Find where the given text appears and provide that cell's center as (x, y) coordinate. 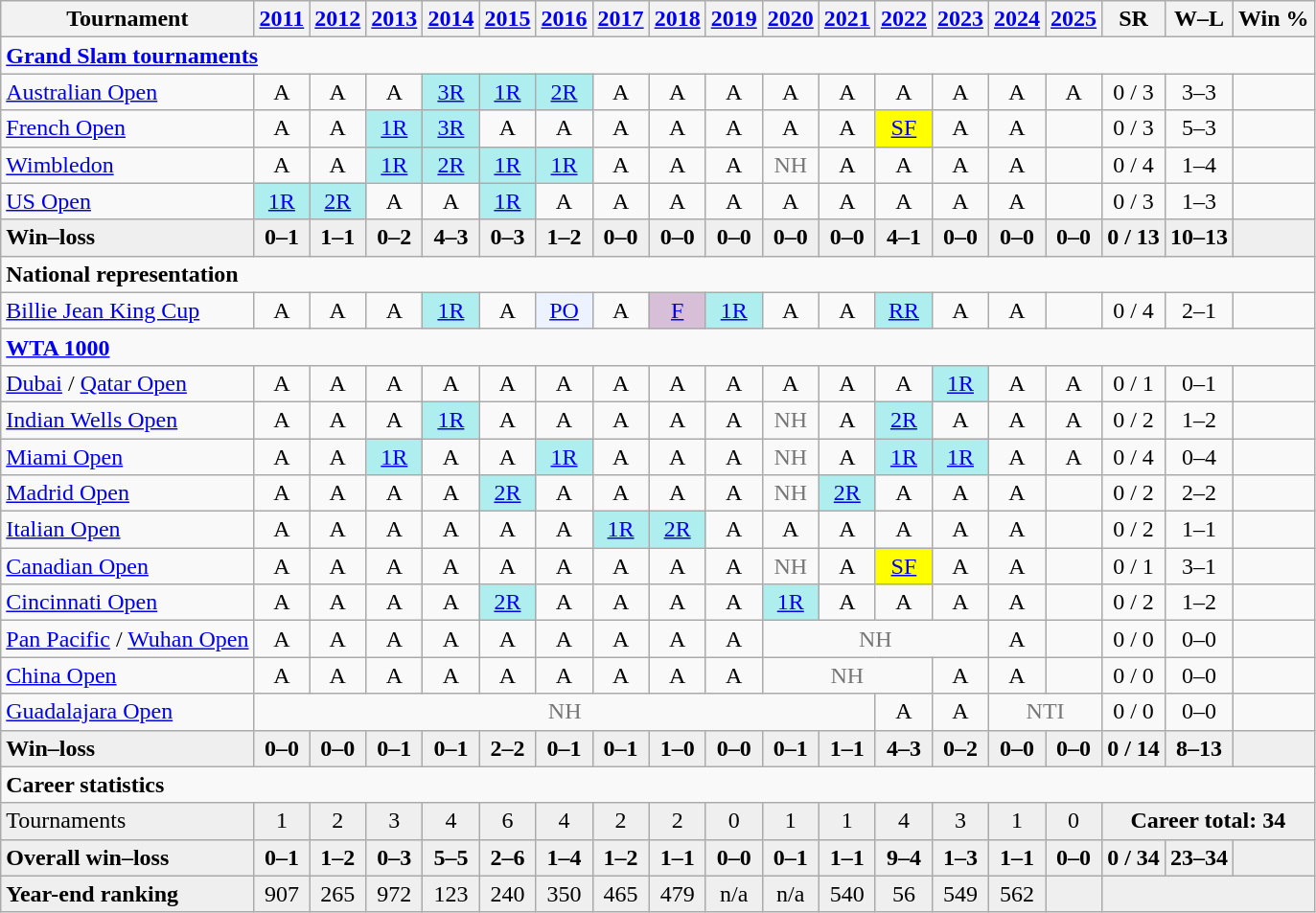
2020 (790, 19)
W–L (1198, 19)
2014 (450, 19)
8–13 (1198, 748)
Career total: 34 (1208, 821)
SR (1134, 19)
Overall win–loss (127, 857)
2016 (564, 19)
3–3 (1198, 92)
2012 (337, 19)
2018 (677, 19)
Cincinnati Open (127, 603)
Australian Open (127, 92)
Madrid Open (127, 493)
972 (395, 894)
2–1 (1198, 310)
4–1 (903, 238)
2024 (1018, 19)
Billie Jean King Cup (127, 310)
350 (564, 894)
Pan Pacific / Wuhan Open (127, 639)
Grand Slam tournaments (658, 56)
Canadian Open (127, 566)
2–6 (508, 857)
907 (282, 894)
0 / 14 (1134, 748)
0 / 13 (1134, 238)
Indian Wells Open (127, 420)
2023 (960, 19)
French Open (127, 128)
Italian Open (127, 530)
56 (903, 894)
3–1 (1198, 566)
2015 (508, 19)
23–34 (1198, 857)
5–5 (450, 857)
2013 (395, 19)
0–4 (1198, 457)
240 (508, 894)
2021 (847, 19)
Win % (1273, 19)
9–4 (903, 857)
123 (450, 894)
2011 (282, 19)
0 / 34 (1134, 857)
National representation (658, 274)
Wimbledon (127, 165)
China Open (127, 675)
NTI (1046, 712)
479 (677, 894)
2022 (903, 19)
F (677, 310)
6 (508, 821)
Tournament (127, 19)
US Open (127, 201)
PO (564, 310)
465 (621, 894)
2019 (734, 19)
Career statistics (658, 785)
2017 (621, 19)
RR (903, 310)
Dubai / Qatar Open (127, 383)
540 (847, 894)
2025 (1074, 19)
265 (337, 894)
Guadalajara Open (127, 712)
Tournaments (127, 821)
10–13 (1198, 238)
Year-end ranking (127, 894)
562 (1018, 894)
Miami Open (127, 457)
5–3 (1198, 128)
WTA 1000 (658, 347)
549 (960, 894)
1–0 (677, 748)
